Scan for the cell matching the given text and deliver its [X, Y] coordinate at center. 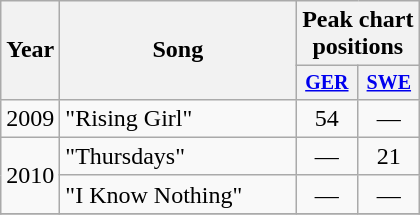
"Thursdays" [178, 156]
Year [30, 50]
Peak chart positions [358, 34]
"I Know Nothing" [178, 194]
Song [178, 50]
2009 [30, 118]
21 [389, 156]
GER [327, 82]
"Rising Girl" [178, 118]
2010 [30, 175]
SWE [389, 82]
54 [327, 118]
